Capture the cell that displays the provided text and extract its (X, Y) central coordinate. 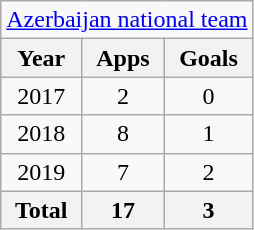
2018 (42, 134)
1 (208, 134)
7 (123, 172)
Apps (123, 58)
Year (42, 58)
17 (123, 210)
2019 (42, 172)
3 (208, 210)
8 (123, 134)
0 (208, 96)
Total (42, 210)
Goals (208, 58)
Azerbaijan national team (127, 20)
2017 (42, 96)
